Pinpoint the cell where the given text exists, returning its [x, y] midpoint coordinate. 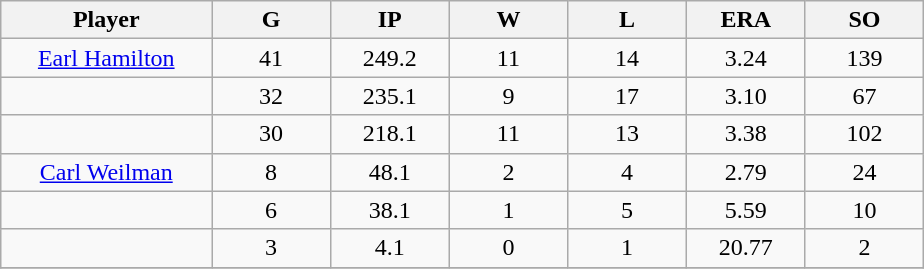
3 [272, 248]
4 [628, 172]
6 [272, 210]
Player [106, 20]
48.1 [390, 172]
SO [864, 20]
ERA [746, 20]
24 [864, 172]
38.1 [390, 210]
20.77 [746, 248]
G [272, 20]
249.2 [390, 58]
67 [864, 96]
17 [628, 96]
3.24 [746, 58]
41 [272, 58]
14 [628, 58]
5.59 [746, 210]
139 [864, 58]
235.1 [390, 96]
8 [272, 172]
3.38 [746, 134]
218.1 [390, 134]
Earl Hamilton [106, 58]
IP [390, 20]
32 [272, 96]
13 [628, 134]
30 [272, 134]
W [508, 20]
L [628, 20]
5 [628, 210]
102 [864, 134]
3.10 [746, 96]
4.1 [390, 248]
10 [864, 210]
0 [508, 248]
2.79 [746, 172]
9 [508, 96]
Carl Weilman [106, 172]
